Determine the (x, y) coordinate at the center of the cell enclosing the given text.  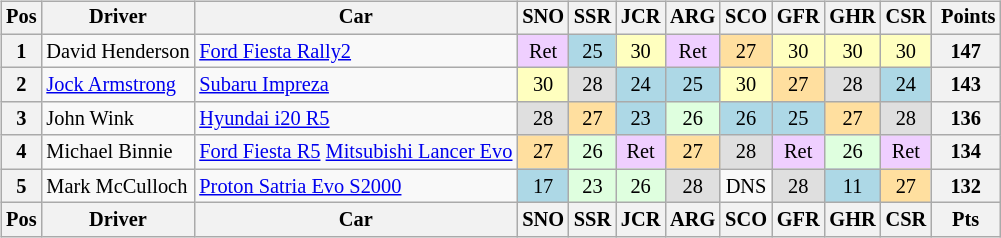
Proton Satria Evo S2000 (356, 186)
Subaru Impreza (356, 85)
John Wink (118, 119)
143 (966, 85)
3 (21, 119)
David Henderson (118, 51)
Points (966, 18)
Ford Fiesta R5 Mitsubishi Lancer Evo (356, 152)
17 (543, 186)
DNS (746, 186)
5 (21, 186)
Ford Fiesta Rally2 (356, 51)
132 (966, 186)
4 (21, 152)
Pts (966, 220)
147 (966, 51)
Hyundai i20 R5 (356, 119)
11 (853, 186)
136 (966, 119)
2 (21, 85)
Mark McCulloch (118, 186)
1 (21, 51)
Michael Binnie (118, 152)
Jock Armstrong (118, 85)
134 (966, 152)
